Detect which cell encompasses the target text, then output its (X, Y) center coordinate. 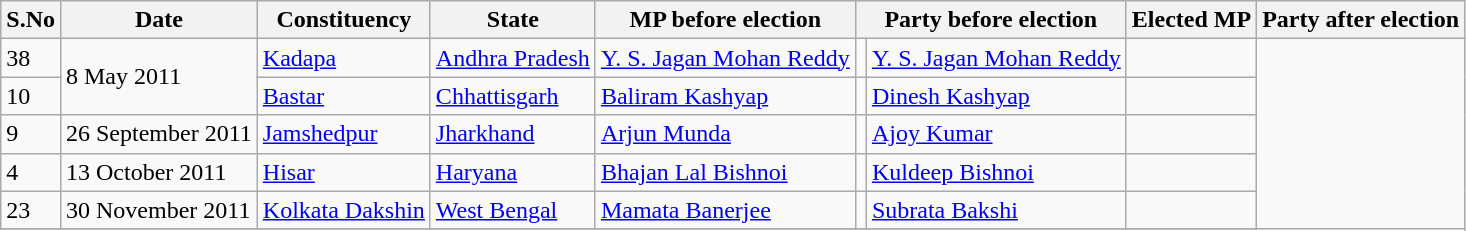
30 November 2011 (158, 210)
13 October 2011 (158, 172)
26 September 2011 (158, 134)
38 (31, 58)
West Bengal (512, 210)
Dinesh Kashyap (996, 96)
Haryana (512, 172)
10 (31, 96)
Ajoy Kumar (996, 134)
Hisar (344, 172)
Chhattisgarh (512, 96)
Kolkata Dakshin (344, 210)
Elected MP (1191, 20)
Mamata Banerjee (725, 210)
Party after election (1361, 20)
State (512, 20)
8 May 2011 (158, 77)
4 (31, 172)
9 (31, 134)
Arjun Munda (725, 134)
S.No (31, 20)
Constituency (344, 20)
Andhra Pradesh (512, 58)
Kuldeep Bishnoi (996, 172)
23 (31, 210)
MP before election (725, 20)
Date (158, 20)
Jamshedpur (344, 134)
Bhajan Lal Bishnoi (725, 172)
Bastar (344, 96)
Subrata Bakshi (996, 210)
Kadapa (344, 58)
Party before election (990, 20)
Baliram Kashyap (725, 96)
Jharkhand (512, 134)
